Capture the cell that displays the provided text and extract its (X, Y) central coordinate. 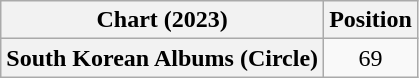
South Korean Albums (Circle) (162, 58)
Position (371, 20)
69 (371, 58)
Chart (2023) (162, 20)
